Find where the given text appears and provide that cell's center as [X, Y] coordinate. 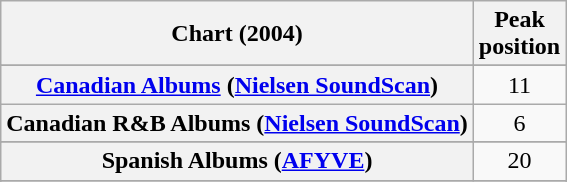
Canadian R&B Albums (Nielsen SoundScan) [238, 123]
Peak position [519, 34]
11 [519, 85]
6 [519, 123]
Canadian Albums (Nielsen SoundScan) [238, 85]
Spanish Albums (AFYVE) [238, 161]
20 [519, 161]
Chart (2004) [238, 34]
